Output the (x, y) coordinate of the center of the cell containing the given text.  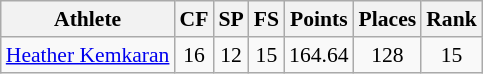
12 (230, 55)
FS (266, 19)
Rank (452, 19)
16 (194, 55)
SP (230, 19)
164.64 (318, 55)
Places (388, 19)
Points (318, 19)
Athlete (88, 19)
CF (194, 19)
128 (388, 55)
Heather Kemkaran (88, 55)
